Extract the (x, y) coordinate from the center of the cell holding the provided text.  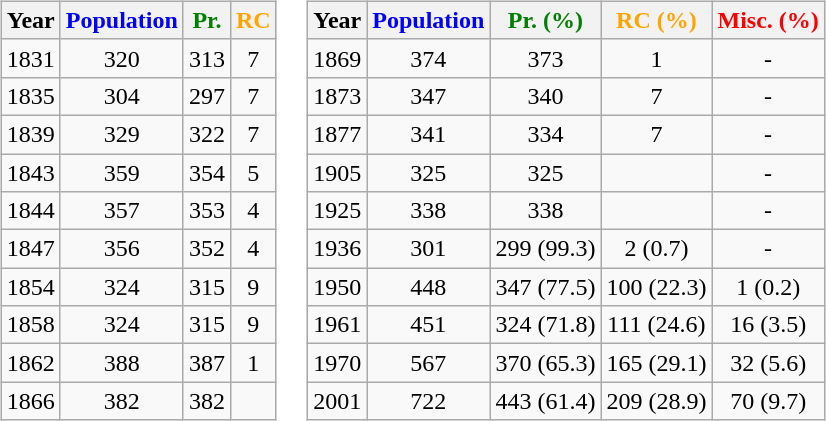
1854 (30, 287)
111 (24.6) (656, 325)
1 (0.2) (768, 287)
Pr. (%) (546, 20)
301 (428, 249)
451 (428, 325)
297 (206, 96)
722 (428, 401)
353 (206, 211)
388 (122, 363)
1905 (338, 173)
320 (122, 58)
322 (206, 134)
373 (546, 58)
1925 (338, 211)
443 (61.4) (546, 401)
2001 (338, 401)
357 (122, 211)
352 (206, 249)
304 (122, 96)
356 (122, 249)
1866 (30, 401)
1839 (30, 134)
1970 (338, 363)
RC (%) (656, 20)
359 (122, 173)
16 (3.5) (768, 325)
1858 (30, 325)
340 (546, 96)
370 (65.3) (546, 363)
1950 (338, 287)
1847 (30, 249)
299 (99.3) (546, 249)
1835 (30, 96)
354 (206, 173)
347 (428, 96)
1831 (30, 58)
1936 (338, 249)
1877 (338, 134)
324 (71.8) (546, 325)
567 (428, 363)
5 (253, 173)
329 (122, 134)
387 (206, 363)
2 (0.7) (656, 249)
RC (253, 20)
32 (5.6) (768, 363)
1869 (338, 58)
334 (546, 134)
Misc. (%) (768, 20)
209 (28.9) (656, 401)
Pr. (206, 20)
1862 (30, 363)
70 (9.7) (768, 401)
341 (428, 134)
1843 (30, 173)
1961 (338, 325)
1873 (338, 96)
1844 (30, 211)
374 (428, 58)
100 (22.3) (656, 287)
313 (206, 58)
448 (428, 287)
347 (77.5) (546, 287)
165 (29.1) (656, 363)
